Identify which cell holds the provided text, then report its (x, y) central coordinate. 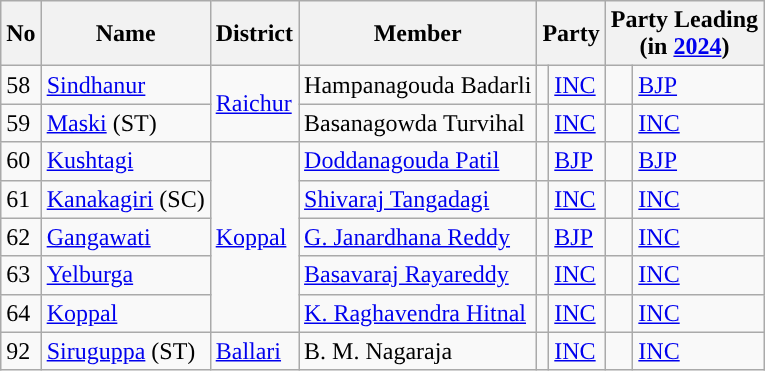
Ballari (254, 351)
59 (21, 123)
Maski (ST) (126, 123)
Gangawati (126, 237)
Member (418, 34)
Kushtagi (126, 161)
G. Janardhana Reddy (418, 237)
Party (571, 34)
Basavaraj Rayareddy (418, 275)
61 (21, 199)
58 (21, 85)
Sindhanur (126, 85)
Hampanagouda Badarli (418, 85)
64 (21, 313)
Shivaraj Tangadagi (418, 199)
No (21, 34)
92 (21, 351)
District (254, 34)
Party Leading(in 2024) (684, 34)
62 (21, 237)
63 (21, 275)
Basanagowda Turvihal (418, 123)
Name (126, 34)
K. Raghavendra Hitnal (418, 313)
B. M. Nagaraja (418, 351)
Doddanagouda Patil (418, 161)
Kanakagiri (SC) (126, 199)
Raichur (254, 104)
60 (21, 161)
Siruguppa (ST) (126, 351)
Yelburga (126, 275)
